Determine the (x, y) coordinate at the center of the cell enclosing the given text.  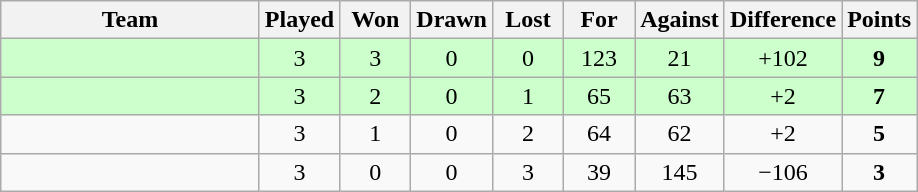
Won (376, 20)
Drawn (452, 20)
Lost (528, 20)
21 (680, 58)
Team (130, 20)
64 (600, 134)
7 (880, 96)
65 (600, 96)
Points (880, 20)
5 (880, 134)
9 (880, 58)
Against (680, 20)
39 (600, 172)
123 (600, 58)
63 (680, 96)
62 (680, 134)
Played (299, 20)
145 (680, 172)
For (600, 20)
+102 (782, 58)
Difference (782, 20)
−106 (782, 172)
